Return [x, y] of the center of cell containing provided text 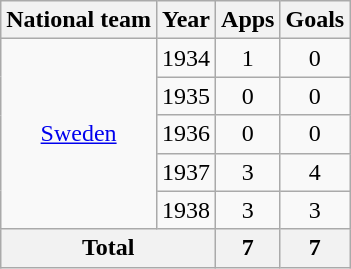
Apps [248, 20]
1938 [186, 210]
1936 [186, 134]
Year [186, 20]
4 [315, 172]
Total [108, 248]
Sweden [79, 134]
1937 [186, 172]
Goals [315, 20]
1935 [186, 96]
National team [79, 20]
1934 [186, 58]
1 [248, 58]
